For the text-containing cell, return its midpoint in (X, Y) coordinate format. 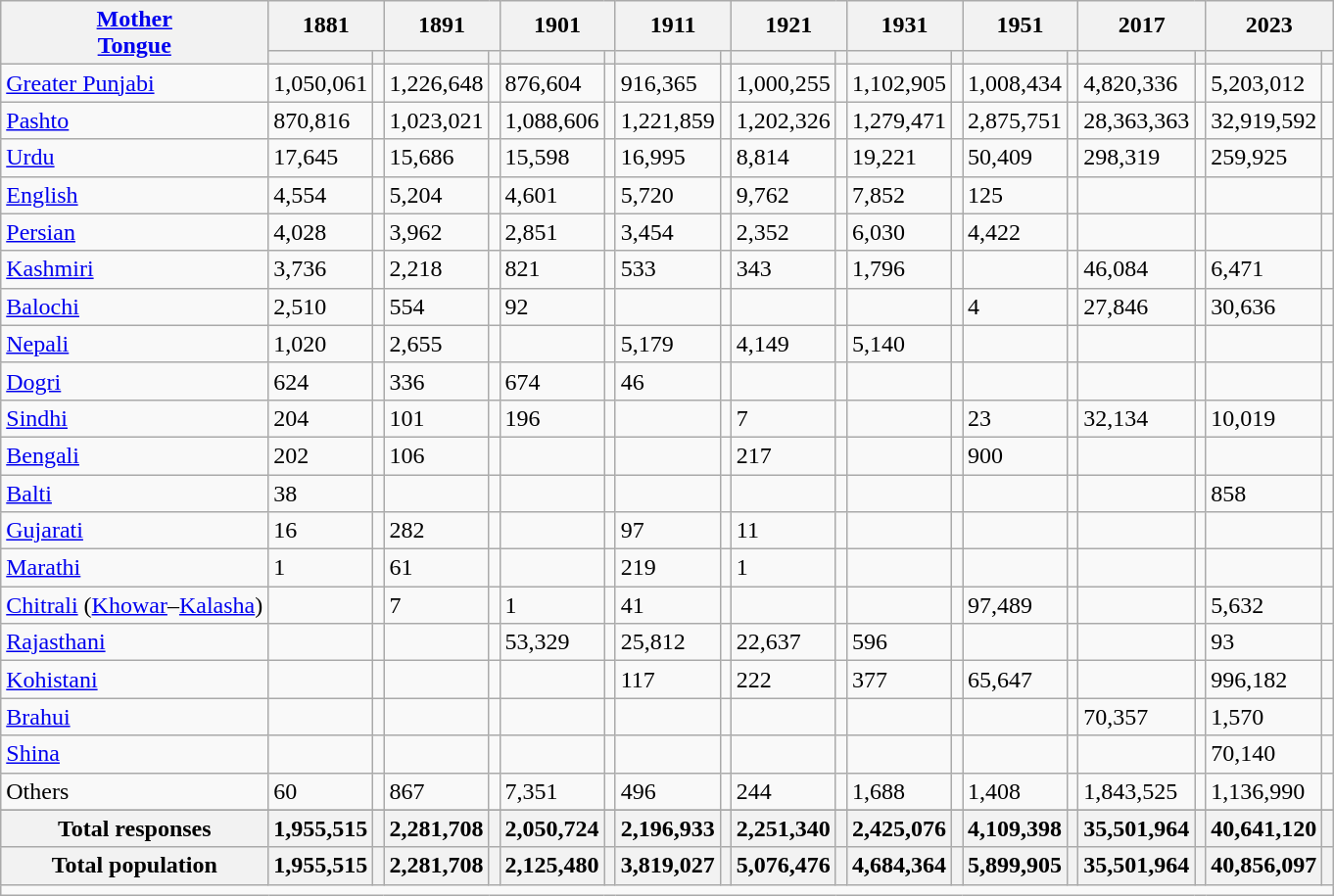
38 (321, 493)
40,856,097 (1263, 866)
46,084 (1136, 269)
2,050,724 (552, 828)
27,846 (1136, 307)
996,182 (1263, 680)
533 (668, 269)
244 (784, 791)
70,357 (1136, 717)
60 (321, 791)
Pashto (135, 120)
2023 (1269, 25)
202 (321, 455)
8,814 (784, 158)
259,925 (1263, 158)
22,637 (784, 642)
6,471 (1263, 269)
4 (1015, 307)
4,820,336 (1136, 83)
1,202,326 (784, 120)
5,632 (1263, 605)
1,226,648 (437, 83)
101 (437, 418)
2,425,076 (899, 828)
32,134 (1136, 418)
6,030 (899, 232)
9,762 (784, 195)
61 (437, 568)
1,008,434 (1015, 83)
5,140 (899, 344)
50,409 (1015, 158)
196 (552, 418)
2,875,751 (1015, 120)
Sindhi (135, 418)
Dogri (135, 381)
1,050,061 (321, 83)
3,962 (437, 232)
Total population (135, 866)
5,899,905 (1015, 866)
1,088,606 (552, 120)
916,365 (668, 83)
1891 (442, 25)
46 (668, 381)
2,352 (784, 232)
3,454 (668, 232)
97 (668, 531)
554 (437, 307)
28,363,363 (1136, 120)
858 (1263, 493)
2,251,340 (784, 828)
117 (668, 680)
Urdu (135, 158)
4,422 (1015, 232)
1,408 (1015, 791)
25,812 (668, 642)
4,109,398 (1015, 828)
377 (899, 680)
125 (1015, 195)
2,196,933 (668, 828)
900 (1015, 455)
10,019 (1263, 418)
870,816 (321, 120)
Chitrali (Khowar–Kalasha) (135, 605)
30,636 (1263, 307)
Total responses (135, 828)
93 (1263, 642)
16,995 (668, 158)
4,554 (321, 195)
5,720 (668, 195)
Persian (135, 232)
1,279,471 (899, 120)
624 (321, 381)
7,351 (552, 791)
Rajasthani (135, 642)
1,000,255 (784, 83)
40,641,120 (1263, 828)
1,843,525 (1136, 791)
4,149 (784, 344)
Greater Punjabi (135, 83)
Kashmiri (135, 269)
Balti (135, 493)
2017 (1142, 25)
1,221,859 (668, 120)
1,136,990 (1263, 791)
1921 (788, 25)
5,076,476 (784, 866)
298,319 (1136, 158)
15,686 (437, 158)
282 (437, 531)
1,688 (899, 791)
97,489 (1015, 605)
217 (784, 455)
4,684,364 (899, 866)
1931 (904, 25)
Kohistani (135, 680)
Balochi (135, 307)
106 (437, 455)
Bengali (135, 455)
32,919,592 (1263, 120)
1,023,021 (437, 120)
70,140 (1263, 754)
41 (668, 605)
219 (668, 568)
15,598 (552, 158)
65,647 (1015, 680)
11 (784, 531)
Nepali (135, 344)
2,851 (552, 232)
19,221 (899, 158)
336 (437, 381)
92 (552, 307)
496 (668, 791)
1951 (1020, 25)
English (135, 195)
4,028 (321, 232)
23 (1015, 418)
5,179 (668, 344)
2,218 (437, 269)
3,819,027 (668, 866)
674 (552, 381)
Shina (135, 754)
204 (321, 418)
1911 (673, 25)
1,570 (1263, 717)
1,102,905 (899, 83)
53,329 (552, 642)
Others (135, 791)
Brahui (135, 717)
MotherTongue (135, 33)
1,020 (321, 344)
876,604 (552, 83)
222 (784, 680)
Gujarati (135, 531)
17,645 (321, 158)
7,852 (899, 195)
5,204 (437, 195)
1881 (326, 25)
867 (437, 791)
Marathi (135, 568)
5,203,012 (1263, 83)
2,125,480 (552, 866)
821 (552, 269)
2,655 (437, 344)
16 (321, 531)
2,510 (321, 307)
1901 (557, 25)
343 (784, 269)
4,601 (552, 195)
3,736 (321, 269)
1,796 (899, 269)
596 (899, 642)
